Locate the cell with the specified text and output its (x, y) center coordinate. 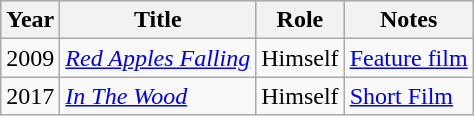
Role (300, 20)
2009 (30, 58)
Notes (408, 20)
Red Apples Falling (158, 58)
Short Film (408, 96)
Feature film (408, 58)
Year (30, 20)
Title (158, 20)
2017 (30, 96)
In The Wood (158, 96)
